From the cell containing the given text, extract its center point as [x, y] coordinate. 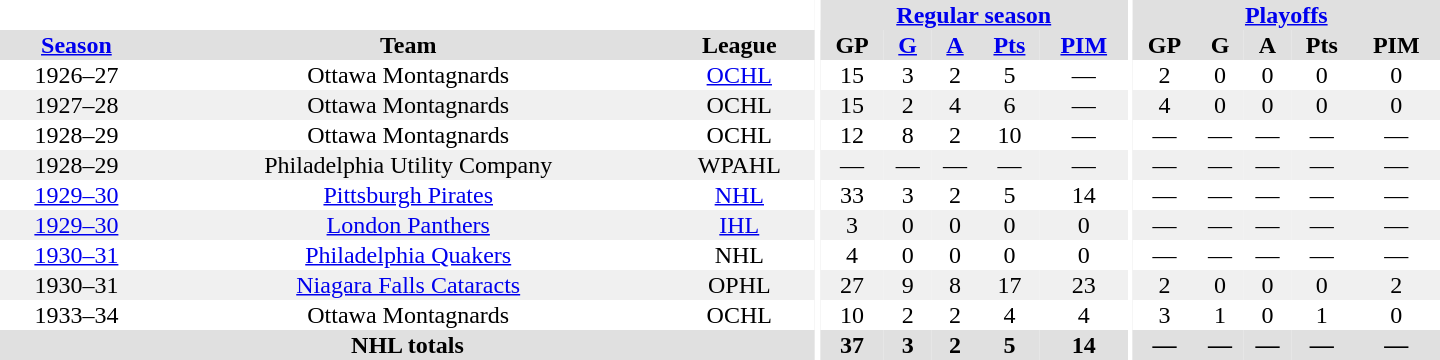
1927–28 [76, 105]
9 [908, 285]
IHL [740, 225]
Pittsburgh Pirates [408, 195]
London Panthers [408, 225]
6 [1010, 105]
Philadelphia Utility Company [408, 165]
Philadelphia Quakers [408, 255]
Season [76, 45]
37 [852, 345]
27 [852, 285]
Niagara Falls Cataracts [408, 285]
1926–27 [76, 75]
Regular season [974, 15]
Playoffs [1286, 15]
NHL totals [408, 345]
League [740, 45]
OPHL [740, 285]
Team [408, 45]
33 [852, 195]
12 [852, 135]
1933–34 [76, 315]
WPAHL [740, 165]
23 [1084, 285]
17 [1010, 285]
